Locate the cell with the specified text and output its (X, Y) center coordinate. 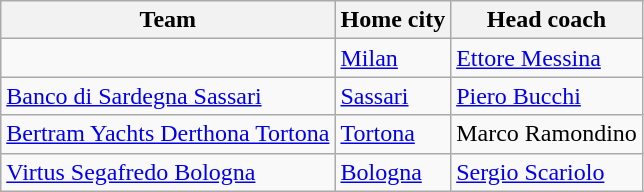
Sergio Scariolo (547, 172)
Ettore Messina (547, 58)
Banco di Sardegna Sassari (168, 96)
Tortona (393, 134)
Marco Ramondino (547, 134)
Virtus Segafredo Bologna (168, 172)
Piero Bucchi (547, 96)
Head coach (547, 20)
Bologna (393, 172)
Team (168, 20)
Bertram Yachts Derthona Tortona (168, 134)
Milan (393, 58)
Sassari (393, 96)
Home city (393, 20)
